Capture the cell that displays the provided text and extract its (X, Y) central coordinate. 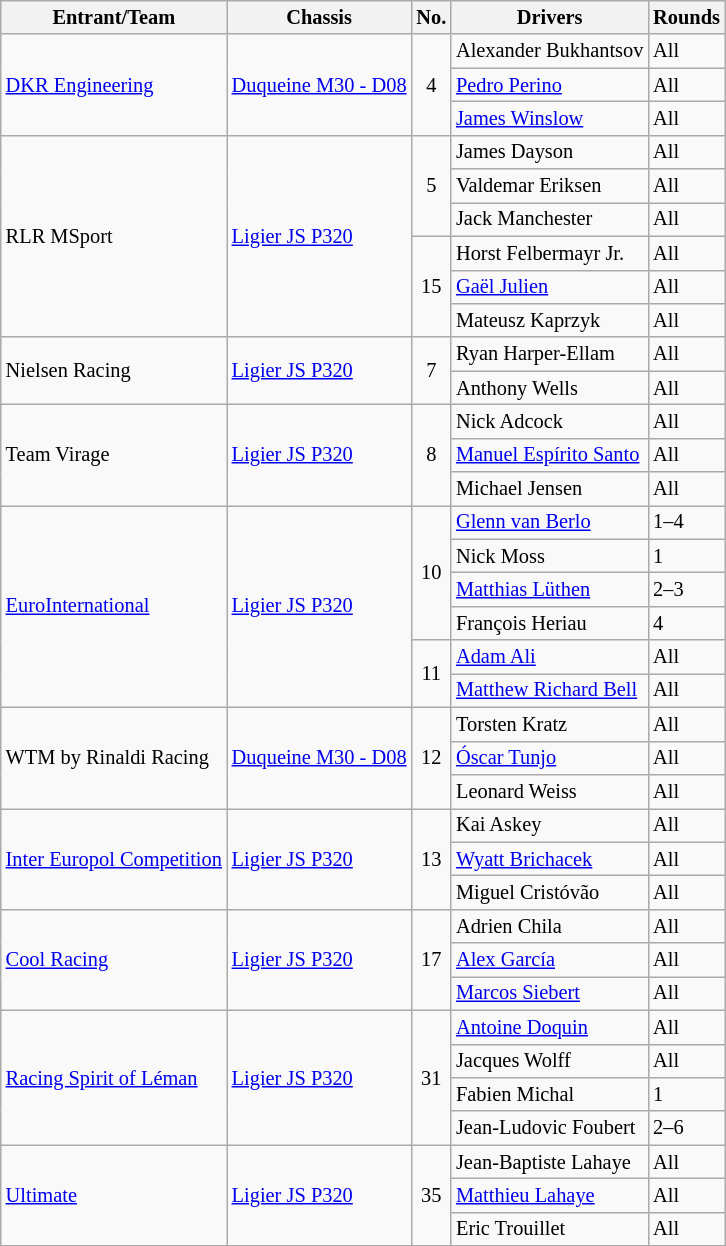
Wyatt Brichacek (550, 859)
12 (431, 758)
Chassis (320, 17)
Fabien Michal (550, 1094)
Nielsen Racing (114, 370)
Nick Adcock (550, 421)
James Dayson (550, 152)
11 (431, 674)
Nick Moss (550, 556)
35 (431, 1196)
WTM by Rinaldi Racing (114, 758)
EuroInternational (114, 606)
Ultimate (114, 1196)
Matthias Lüthen (550, 589)
Alexander Bukhantsov (550, 51)
Eric Trouillet (550, 1229)
Leonard Weiss (550, 791)
Adrien Chila (550, 926)
François Heriau (550, 623)
Óscar Tunjo (550, 758)
Racing Spirit of Léman (114, 1078)
Valdemar Eriksen (550, 186)
Adam Ali (550, 657)
Jean-Ludovic Foubert (550, 1128)
Inter Europol Competition (114, 858)
Rounds (686, 17)
Pedro Perino (550, 85)
Torsten Kratz (550, 724)
Matthew Richard Bell (550, 690)
Kai Askey (550, 825)
Marcos Siebert (550, 993)
1–4 (686, 522)
7 (431, 370)
Mateusz Kaprzyk (550, 320)
RLR MSport (114, 236)
DKR Engineering (114, 84)
Jack Manchester (550, 219)
Matthieu Lahaye (550, 1195)
Alex García (550, 960)
2–6 (686, 1128)
Miguel Cristóvão (550, 892)
17 (431, 960)
James Winslow (550, 118)
13 (431, 858)
Horst Felbermayr Jr. (550, 253)
Anthony Wells (550, 388)
Jacques Wolff (550, 1061)
Ryan Harper-Ellam (550, 354)
31 (431, 1078)
8 (431, 454)
Antoine Doquin (550, 1027)
2–3 (686, 589)
Jean-Baptiste Lahaye (550, 1162)
Entrant/Team (114, 17)
10 (431, 572)
Glenn van Berlo (550, 522)
Team Virage (114, 454)
5 (431, 186)
Gaël Julien (550, 287)
Manuel Espírito Santo (550, 455)
Cool Racing (114, 960)
Michael Jensen (550, 489)
No. (431, 17)
Drivers (550, 17)
15 (431, 286)
